Pinpoint the cell where the given text exists, returning its (x, y) midpoint coordinate. 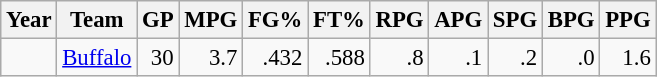
APG (458, 20)
30 (158, 58)
1.6 (628, 58)
Year (29, 20)
Buffalo (97, 58)
PPG (628, 20)
GP (158, 20)
FG% (276, 20)
.2 (516, 58)
Team (97, 20)
3.7 (211, 58)
.8 (400, 58)
.1 (458, 58)
.432 (276, 58)
SPG (516, 20)
RPG (400, 20)
FT% (340, 20)
MPG (211, 20)
.588 (340, 58)
BPG (570, 20)
.0 (570, 58)
